Provide the [X, Y] coordinate of the cell's center where the given text is located.  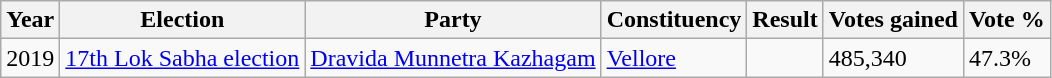
Year [30, 20]
Party [453, 20]
Result [785, 20]
Vellore [674, 58]
2019 [30, 58]
Vote % [1006, 20]
Dravida Munnetra Kazhagam [453, 58]
Constituency [674, 20]
Votes gained [893, 20]
485,340 [893, 58]
47.3% [1006, 58]
Election [182, 20]
17th Lok Sabha election [182, 58]
